Output the [x, y] coordinate of the center of the cell containing the given text.  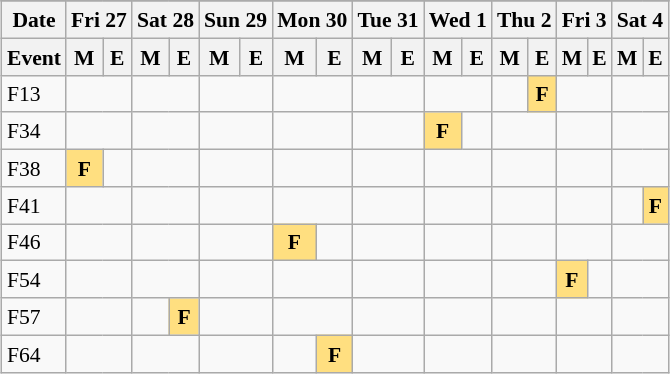
F13 [34, 94]
F54 [34, 280]
Fri 3 [584, 20]
Fri 27 [99, 20]
Event [34, 56]
Mon 30 [312, 20]
F41 [34, 204]
F57 [34, 316]
Tue 31 [388, 20]
F46 [34, 242]
F38 [34, 168]
Wed 1 [458, 20]
Thu 2 [524, 20]
Date [34, 20]
Sat 28 [166, 20]
F34 [34, 130]
F64 [34, 354]
Sat 4 [640, 20]
Sun 29 [236, 20]
